Search for the cell housing the specified text and yield its [X, Y] center coordinate. 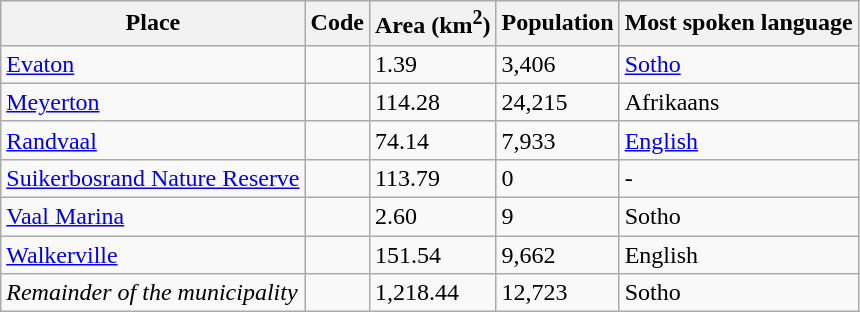
Randvaal [153, 140]
Evaton [153, 64]
Area (km2) [432, 24]
74.14 [432, 140]
Code [337, 24]
113.79 [432, 178]
Remainder of the municipality [153, 293]
Vaal Marina [153, 217]
151.54 [432, 255]
Afrikaans [738, 102]
Place [153, 24]
Suikerbosrand Nature Reserve [153, 178]
7,933 [558, 140]
3,406 [558, 64]
Walkerville [153, 255]
Most spoken language [738, 24]
1.39 [432, 64]
1,218.44 [432, 293]
24,215 [558, 102]
- [738, 178]
114.28 [432, 102]
0 [558, 178]
9,662 [558, 255]
9 [558, 217]
Population [558, 24]
12,723 [558, 293]
2.60 [432, 217]
Meyerton [153, 102]
